Provide the [X, Y] coordinate of the cell's center where the given text is located.  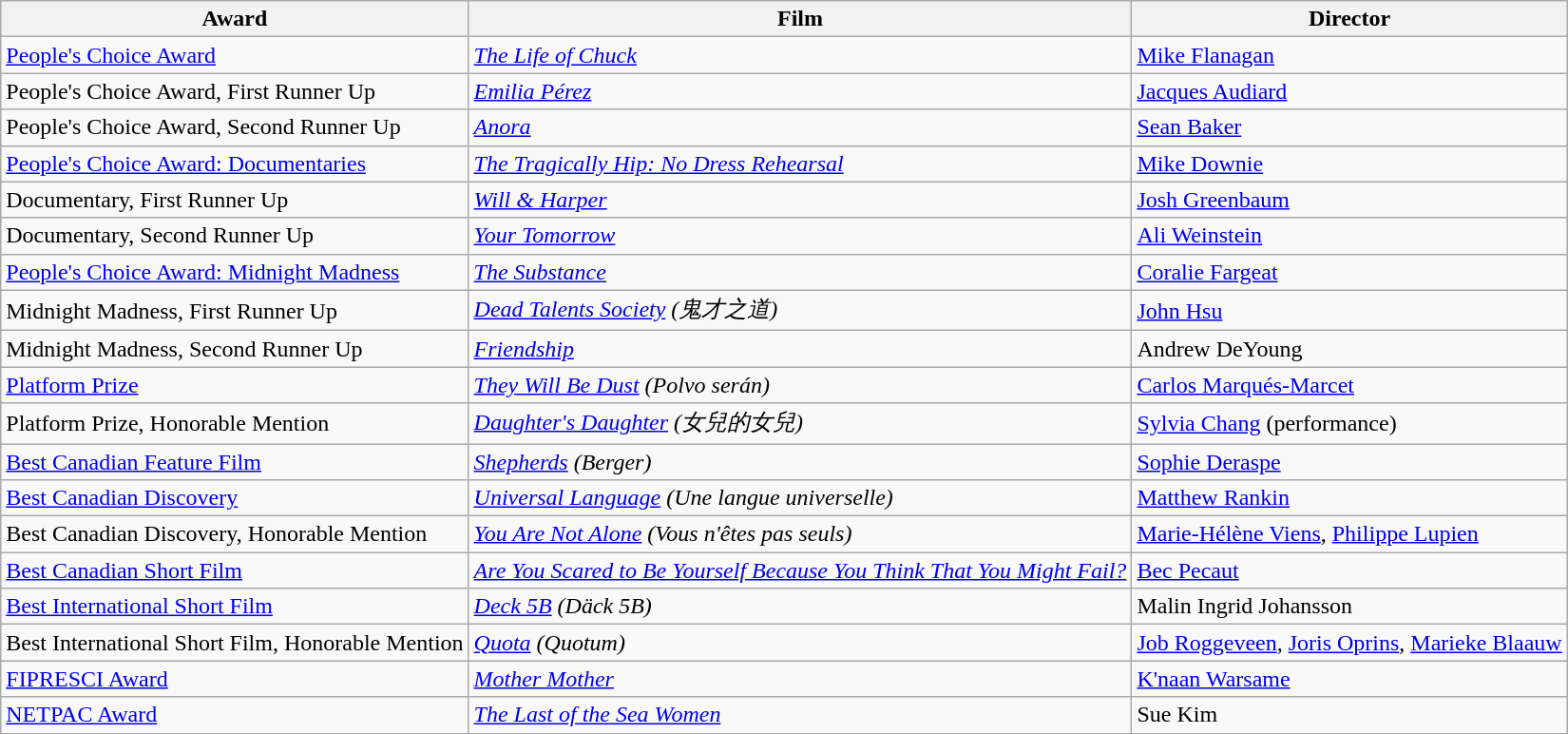
Documentary, First Runner Up [235, 200]
Sophie Deraspe [1349, 461]
People's Choice Award: Midnight Madness [235, 272]
FIPRESCI Award [235, 679]
Deck 5B (Däck 5B) [800, 607]
Coralie Fargeat [1349, 272]
Andrew DeYoung [1349, 349]
Matthew Rankin [1349, 498]
Your Tomorrow [800, 236]
Dead Talents Society (鬼才之道) [800, 310]
Malin Ingrid Johansson [1349, 607]
NETPAC Award [235, 715]
Best Canadian Short Film [235, 570]
Best Canadian Discovery, Honorable Mention [235, 534]
Midnight Madness, First Runner Up [235, 310]
The Substance [800, 272]
Bec Pecaut [1349, 570]
Emilia Pérez [800, 91]
People's Choice Award: Documentaries [235, 164]
They Will Be Dust (Polvo serán) [800, 385]
People's Choice Award, First Runner Up [235, 91]
People's Choice Award, Second Runner Up [235, 127]
Mike Flanagan [1349, 55]
Anora [800, 127]
Documentary, Second Runner Up [235, 236]
Marie-Hélène Viens, Philippe Lupien [1349, 534]
Award [235, 19]
Sylvia Chang (performance) [1349, 424]
Sean Baker [1349, 127]
Quota (Quotum) [800, 643]
Shepherds (Berger) [800, 461]
Best Canadian Discovery [235, 498]
The Last of the Sea Women [800, 715]
Daughter's Daughter (女兒的女兒) [800, 424]
Ali Weinstein [1349, 236]
John Hsu [1349, 310]
Carlos Marqués-Marcet [1349, 385]
Job Roggeveen, Joris Oprins, Marieke Blaauw [1349, 643]
You Are Not Alone (Vous n'êtes pas seuls) [800, 534]
Mike Downie [1349, 164]
Director [1349, 19]
Film [800, 19]
Josh Greenbaum [1349, 200]
The Life of Chuck [800, 55]
The Tragically Hip: No Dress Rehearsal [800, 164]
Friendship [800, 349]
K'naan Warsame [1349, 679]
Platform Prize [235, 385]
Will & Harper [800, 200]
Are You Scared to Be Yourself Because You Think That You Might Fail? [800, 570]
Midnight Madness, Second Runner Up [235, 349]
Mother Mother [800, 679]
Jacques Audiard [1349, 91]
People's Choice Award [235, 55]
Platform Prize, Honorable Mention [235, 424]
Best International Short Film [235, 607]
Sue Kim [1349, 715]
Best International Short Film, Honorable Mention [235, 643]
Universal Language (Une langue universelle) [800, 498]
Best Canadian Feature Film [235, 461]
